Search for the cell housing the specified text and yield its (X, Y) center coordinate. 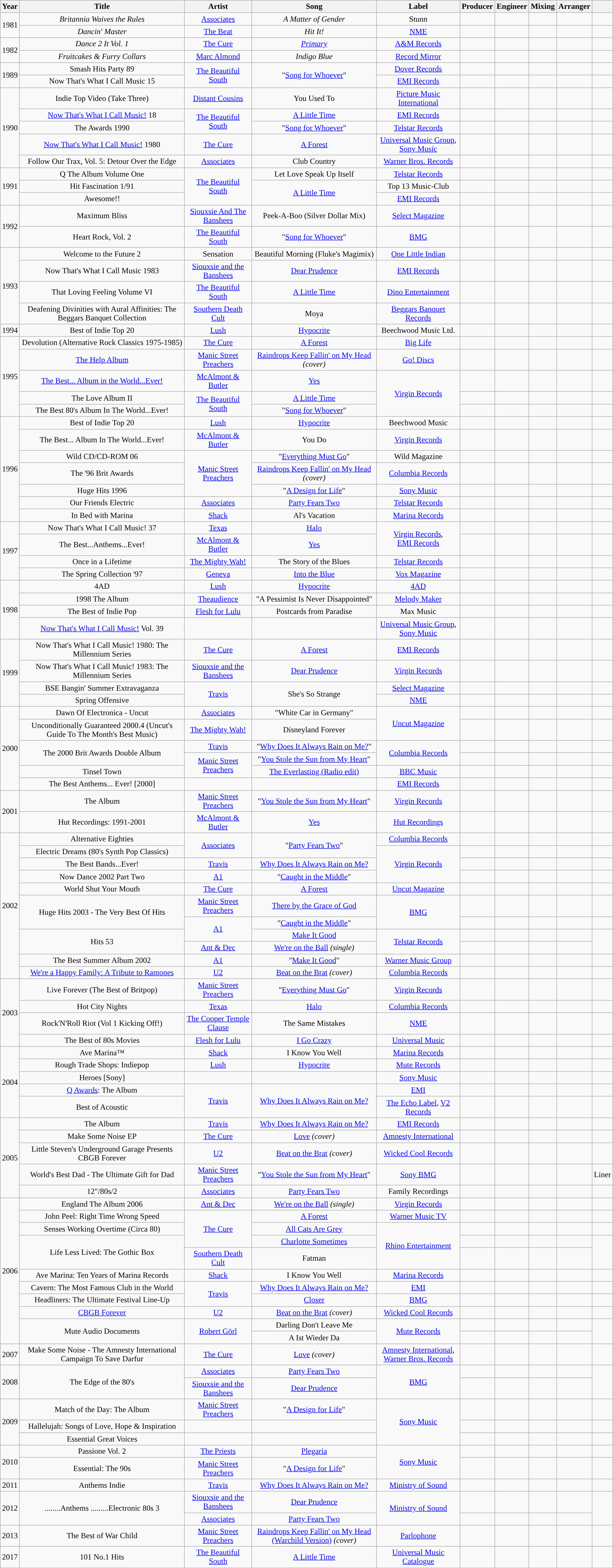
The Everlasting (Radio edit) (314, 772)
We're a Happy Family: A Tribute to Ramones (102, 973)
Universal Music Catalogue (418, 1557)
The Edge of the 80's (102, 1382)
........Anthems .........Electronic 80s 3 (102, 1508)
Sony BMG (418, 1175)
Live Forever (The Best of Britpop) (102, 989)
England The Album 2006 (102, 1204)
Best of Acoustic (102, 1107)
Electric Dreams (80's Synth Pop Classics) (102, 851)
2017 (10, 1557)
Darling Don't Leave Me (314, 1325)
Universal Music (418, 1040)
"A Pessimist Is Never Disappointed" (314, 599)
Warner Music Group (418, 960)
Dancin' Master (102, 31)
"Party Fears Two" (314, 845)
Liner (603, 1175)
Welcome to the Future 2 (102, 254)
Essential Great Voices (102, 1439)
Now That's What I Call Music! 1980: The Millennium Series (102, 649)
The Best... Album in the World...Ever! (102, 381)
2002 (10, 906)
Warner Bros. Records (418, 161)
1996 (10, 469)
Hit Fascination 1/91 (102, 186)
Engineer (512, 7)
The Cooper Temple Clause (218, 1023)
Song (314, 7)
Year (10, 7)
The Best 80's Album In The World...Ever! (102, 410)
Moya (314, 313)
The Story of the Blues (314, 562)
Marc Almond (218, 56)
Now That's What I Call Music! Vol. 39 (102, 628)
Spring Offensive (102, 700)
Melody Maker (418, 599)
The Best... Album In The World...Ever! (102, 440)
Max Music (418, 611)
Amnesty International,Warner Bros. Records (418, 1354)
1992 (10, 226)
In Bed with Marina (102, 515)
Big Life (418, 343)
Wild CD/CD-ROM 06 (102, 457)
2004 (10, 1082)
2009 (10, 1422)
The Best Bands...Ever! (102, 864)
Fatman (314, 1258)
Producer (477, 7)
Wild Magazine (418, 457)
John Peel: Right Time Wrong Speed (102, 1216)
1999 (10, 673)
Raindrops Keep Fallin' on My Head (Warchild Version) (cover) (314, 1536)
Britannia Waives the Rules (102, 19)
Picture Music International (418, 98)
1995 (10, 376)
1989 (10, 75)
Now That's What I Call Music! 18 (102, 115)
Ave Marina™ (102, 1053)
Artist (218, 7)
Parlophone (418, 1536)
2012 (10, 1508)
Hut Recordings (418, 822)
Now That's What I Call Music! 1980 (102, 144)
Maximum Bliss (102, 216)
I Go Crazy (314, 1040)
All Cats Are Grey (314, 1229)
2013 (10, 1536)
Now Dance 2002 Part Two (102, 876)
Distant Cousins (218, 98)
A Ist Wieder Da (314, 1337)
Essential: The 90s (102, 1468)
Dover Records (418, 69)
Once in a Lifetime (102, 562)
101 No.1 Hits (102, 1557)
Rock'N'Roll Riot (Vol 1 Kicking Off!) (102, 1023)
2006 (10, 1271)
A&M Records (418, 44)
2011 (10, 1485)
1997 (10, 551)
Primary (314, 44)
The Best of Indie Pop (102, 611)
BSE Bangin' Summer Extravaganza (102, 688)
Make It Good (314, 935)
Warner Music TV (418, 1216)
You Used To (314, 98)
The Awards 1990 (102, 127)
BBC Music (418, 772)
Club Country (314, 161)
World Shut Your Mouth (102, 889)
Make Some Noise EP (102, 1136)
Indigo Blue (314, 56)
The '96 Brit Awards (102, 474)
Huge Hits 1996 (102, 490)
The Best Anthems... Ever! [2000] (102, 784)
Plegaria (314, 1451)
Dance 2 It Vol. 1 (102, 44)
Senses Working Overtime (Circa 80) (102, 1229)
Now That's What I Call Music 15 (102, 81)
1994 (10, 330)
The Echo Label, V2 Records (418, 1107)
Hot City Nights (102, 1006)
Robert Görl (218, 1331)
2003 (10, 1013)
Q The Album Volume One (102, 174)
Closer (314, 1300)
1990 (10, 127)
Cavern: The Most Famous Club in the World (102, 1288)
2001 (10, 812)
Make Some Noise - The Amnesty International Campaign To Save Darfur (102, 1354)
12"/80s/2 (102, 1192)
1982 (10, 50)
Sensation (218, 254)
Dino Entertainment (418, 292)
There by the Grace of God (314, 906)
Match of the Day: The Album (102, 1409)
Hallelujah: Songs of Love, Hope & Inspiration (102, 1426)
"White Car in Germany" (314, 713)
Arranger (574, 7)
Geneva (218, 574)
1998 (10, 609)
Follow Our Trax, Vol. 5: Detour Over the Edge (102, 161)
Rough Trade Shops: Indiepop (102, 1065)
2007 (10, 1354)
The Best of War Child (102, 1536)
Passione Vol. 2 (102, 1451)
The Best...Anthems...Ever! (102, 545)
2005 (10, 1157)
Heart Rock, Vol. 2 (102, 237)
Let Love Speak Up Itself (314, 174)
Rhino Entertainment (418, 1246)
Hut Recordings: 1991-2001 (102, 822)
Hits 53 (102, 942)
Beggars Banquet Records (418, 313)
Beautiful Morning (Fluke's Magimix) (314, 254)
Charlotte Sometimes (314, 1241)
Little Steven's Underground Garage Presents CBGB Forever (102, 1153)
Anthems Indie (102, 1485)
Huge Hits 2003 - The Very Best Of Hits (102, 912)
Al's Vacation (314, 515)
The Spring Collection '97 (102, 574)
Fruitcakes & Furry Collars (102, 56)
The Best Summer Album 2002 (102, 960)
1998 The Album (102, 599)
A Matter of Gender (314, 19)
Devolution (Alternative Rock Classics 1975-1985) (102, 343)
Disneyland Forever (314, 730)
Indie Top Video (Take Three) (102, 98)
2000 (10, 748)
She's So Strange (314, 694)
2010 (10, 1462)
Deafening Divinities with Aural Affinities: The Beggars Banquet Collection (102, 313)
The Priests (218, 1451)
Alternative Eighties (102, 839)
1991 (10, 186)
Theaudience (218, 599)
Peek-A-Boo (Silver Dollar Mix) (314, 216)
The Love Album II (102, 398)
Now That's What I Call Music 1983 (102, 271)
Stunn (418, 19)
Label (418, 7)
Mute Audio Documents (102, 1331)
2008 (10, 1382)
The Same Mistakes (314, 1023)
Q Awards: The Album (102, 1090)
Top 13 Music-Club (418, 186)
Awesome!! (102, 199)
1981 (10, 25)
1993 (10, 286)
Amnesty International (418, 1136)
"Make It Good" (314, 960)
Beechwood Music Ltd. (418, 330)
The 2000 Brit Awards Double Album (102, 753)
Vox Magazine (418, 574)
Family Recordings (418, 1192)
You Do (314, 440)
Siouxsie And The Banshees (218, 216)
Heroes [Sony] (102, 1078)
The Beat (218, 31)
Beechwood Music (418, 423)
World's Best Dad - The Ultimate Gift for Dad (102, 1175)
Dawn Of Electronica - Uncut (102, 713)
"Why Does It Always Rain on Me?" (314, 747)
Our Friends Electric (102, 503)
Life Less Lived: The Gothic Box (102, 1252)
Virgin Records,EMI Records (418, 539)
Record Mirror (418, 56)
Smash Hits Party 89 (102, 69)
Go! Discs (418, 360)
Into the Blue (314, 574)
The Help Album (102, 360)
The Best of 80s Movies (102, 1040)
Ave Marina: Ten Years of Marina Records (102, 1275)
That Loving Feeling Volume VI (102, 292)
Unconditionally Guaranteed 2000.4 (Uncut's Guide To The Month's Best Music) (102, 730)
CBGB Forever (102, 1312)
Title (102, 7)
Mixing (543, 7)
Hit It! (314, 31)
Now That's What I Call Music! 37 (102, 528)
Postcards from Paradise (314, 611)
Now That's What I Call Music! 1983: The Millennium Series (102, 671)
Headliners: The Ultimate Festival Line-Up (102, 1300)
One Little Indian (418, 254)
Tinsel Town (102, 772)
